Return the (x, y) coordinate for the center point of the cell that contains the specified text.  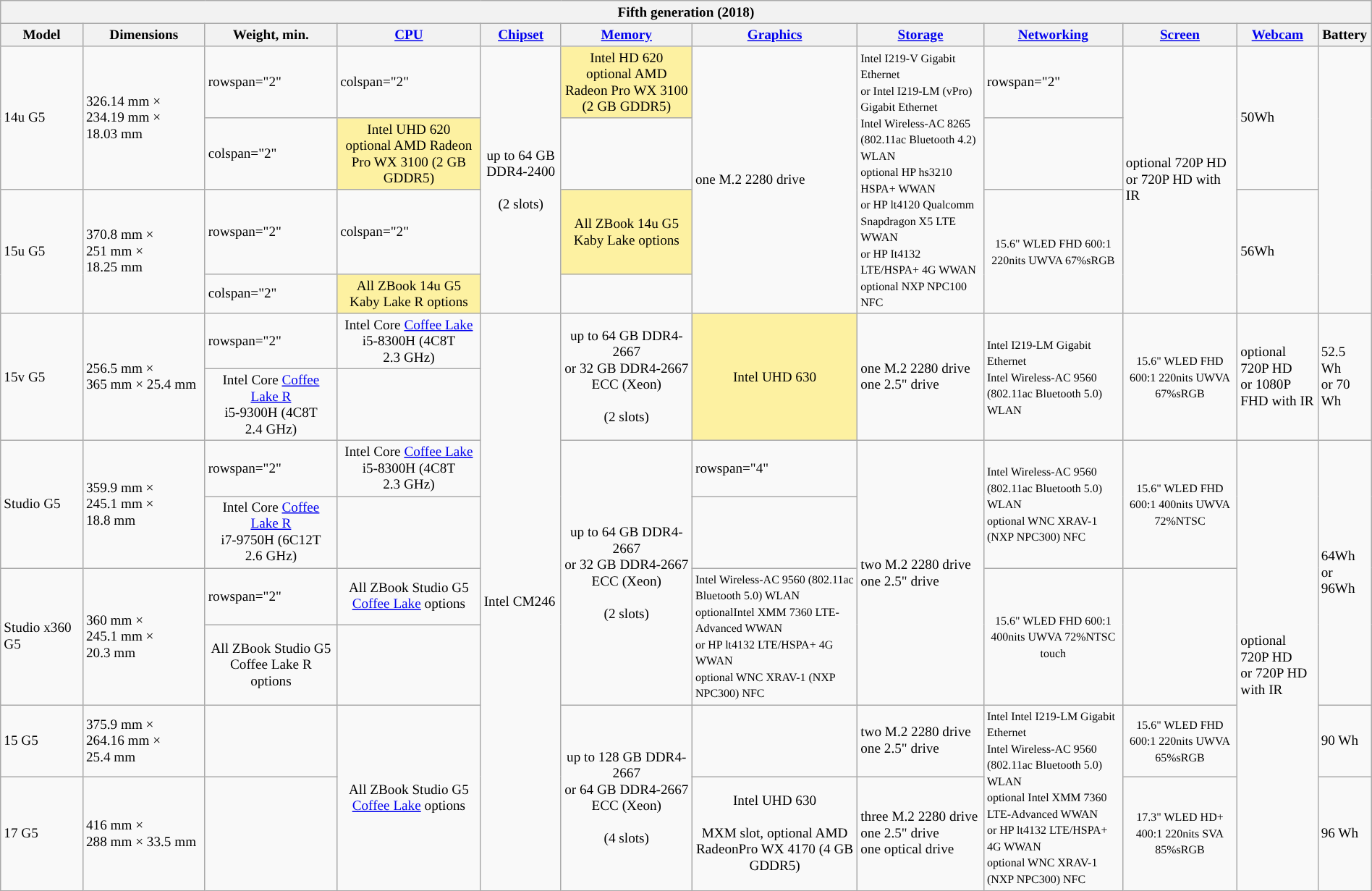
359.9 mm × 245.1 mm × 18.8 mm (143, 504)
Intel CM246 (521, 602)
three M.2 2280 driveone 2.5" driveone optical drive (920, 834)
Memory (627, 35)
15.6" WLED FHD 600:1 400nits UWVA 72%NTSC touch (1053, 637)
Battery (1345, 35)
15v G5 (42, 377)
52.5 Whor 70 Wh (1345, 377)
one M.2 2280 drive (774, 180)
optional 720P HDor 1080P FHD with IR (1278, 377)
50Wh (1278, 118)
Intel HD 620optional AMD Radeon Pro WX 3100 (2 GB GDDR5) (627, 83)
rowspan="4" (774, 469)
Fifth generation (2018) (686, 12)
Intel UHD 620optional AMD Radeon Pro WX 3100 (2 GB GDDR5) (409, 153)
64Whor 96Wh (1345, 573)
17 G5 (42, 834)
416 mm × 288 mm × 33.5 mm (143, 834)
Screen (1180, 35)
14u G5 (42, 118)
Intel UHD 630MXM slot, optional AMD RadeonPro WX 4170 (4 GB GDDR5) (774, 834)
Dimensions (143, 35)
90 Wh (1345, 741)
360 mm × 245.1 mm × 20.3 mm (143, 637)
96 Wh (1345, 834)
up to 64 GB DDR4-2400(2 slots) (521, 180)
15 G5 (42, 741)
Model (42, 35)
All ZBook Studio G5 Coffee Lake R options (271, 664)
Studio G5 (42, 504)
Intel Core Coffee Lake R i5-9300H (4C8T 2.4 GHz) (271, 405)
Intel I219-LM Gigabit EthernetIntel Wireless-AC 9560 (802.11ac Bluetooth 5.0) WLAN (1053, 377)
Graphics (774, 35)
370.8 mm × 251 mm × 18.25 mm (143, 252)
15u G5 (42, 252)
Intel Core Coffee Lake R i7-9750H (6C12T 2.6 GHz) (271, 531)
15.6" WLED FHD 600:1 220nits UWVA 65%sRGB (1180, 741)
All ZBook 14u G5 Kaby Lake options (627, 232)
Weight, min. (271, 35)
Webcam (1278, 35)
one M.2 2280 driveone 2.5" drive (920, 377)
Storage (920, 35)
256.5 mm × 365 mm × 25.4 mm (143, 377)
375.9 mm × 264.16 mm × 25.4 mm (143, 741)
Intel UHD 630 (774, 377)
All ZBook 14u G5 Kaby Lake R options (409, 294)
up to 128 GB DDR4-2667 or 64 GB DDR4-2667 ECC (Xeon)(4 slots) (627, 798)
Studio x360 G5 (42, 637)
Chipset (521, 35)
CPU (409, 35)
56Wh (1278, 252)
15.6" WLED FHD 600:1 400nits UWVA 72%NTSC (1180, 504)
326.14 mm × 234.19 mm × 18.03 mm (143, 118)
Networking (1053, 35)
Intel Wireless-AC 9560 (802.11ac Bluetooth 5.0) WLANoptional WNC XRAV-1 (NXP NPC300) NFC (1053, 504)
17.3" WLED HD+ 400:1 220nits SVA 85%sRGB (1180, 834)
